Identify which cell holds the provided text, then report its [x, y] central coordinate. 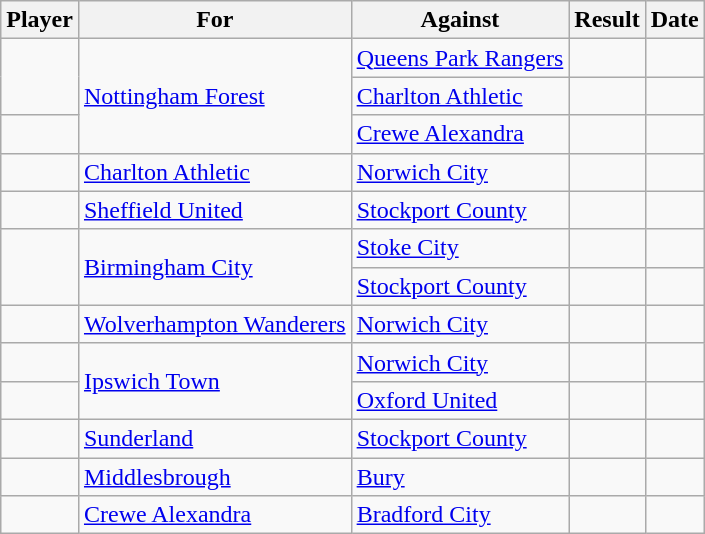
Wolverhampton Wanderers [214, 324]
Bradford City [460, 515]
Middlesbrough [214, 477]
Result [607, 20]
Oxford United [460, 400]
Queens Park Rangers [460, 58]
For [214, 20]
Stoke City [460, 248]
Birmingham City [214, 267]
Against [460, 20]
Bury [460, 477]
Nottingham Forest [214, 96]
Date [674, 20]
Ipswich Town [214, 381]
Sunderland [214, 438]
Sheffield United [214, 210]
Player [40, 20]
